Pinpoint the cell where the given text exists, returning its (X, Y) midpoint coordinate. 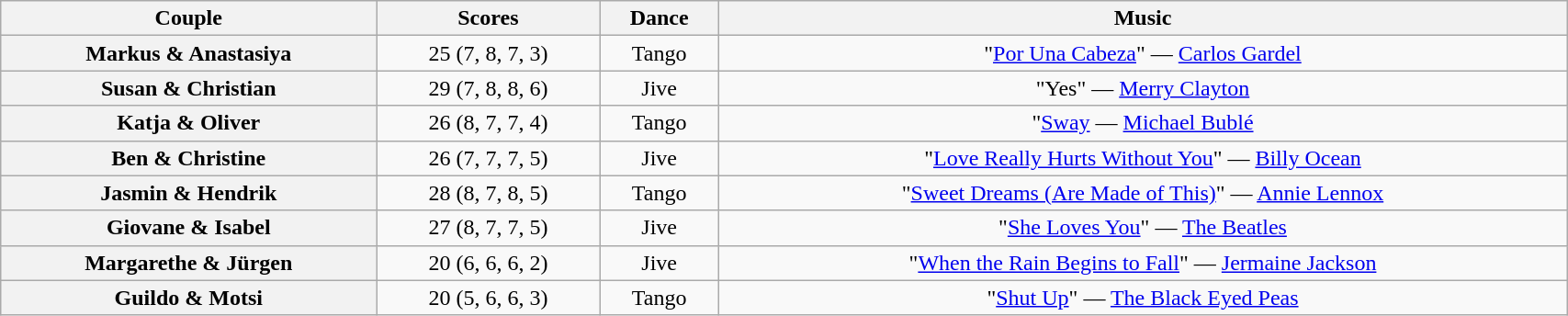
27 (8, 7, 7, 5) (489, 228)
Guildo & Motsi (189, 298)
Margarethe & Jürgen (189, 263)
"Sway — Michael Bublé (1143, 123)
Music (1143, 18)
Scores (489, 18)
25 (7, 8, 7, 3) (489, 53)
"When the Rain Begins to Fall" — Jermaine Jackson (1143, 263)
20 (5, 6, 6, 3) (489, 298)
"Shut Up" — The Black Eyed Peas (1143, 298)
28 (8, 7, 8, 5) (489, 193)
"She Loves You" — The Beatles (1143, 228)
Couple (189, 18)
Susan & Christian (189, 88)
Jasmin & Hendrik (189, 193)
"Yes" — Merry Clayton (1143, 88)
Giovane & Isabel (189, 228)
"Sweet Dreams (Are Made of This)" — Annie Lennox (1143, 193)
Katja & Oliver (189, 123)
"Por Una Cabeza" — Carlos Gardel (1143, 53)
Ben & Christine (189, 158)
26 (7, 7, 7, 5) (489, 158)
"Love Really Hurts Without You" — Billy Ocean (1143, 158)
29 (7, 8, 8, 6) (489, 88)
26 (8, 7, 7, 4) (489, 123)
Markus & Anastasiya (189, 53)
20 (6, 6, 6, 2) (489, 263)
Dance (660, 18)
